Return (X, Y) of the center of cell containing provided text 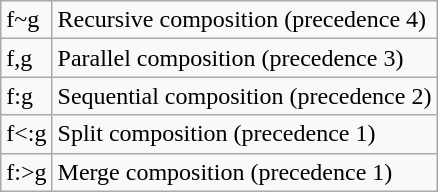
Sequential composition (precedence 2) (244, 96)
Split composition (precedence 1) (244, 134)
f~g (26, 20)
f:>g (26, 172)
Parallel composition (precedence 3) (244, 58)
f<:g (26, 134)
f:g (26, 96)
Merge composition (precedence 1) (244, 172)
Recursive composition (precedence 4) (244, 20)
f,g (26, 58)
